Scan for the cell matching the given text and deliver its [X, Y] coordinate at center. 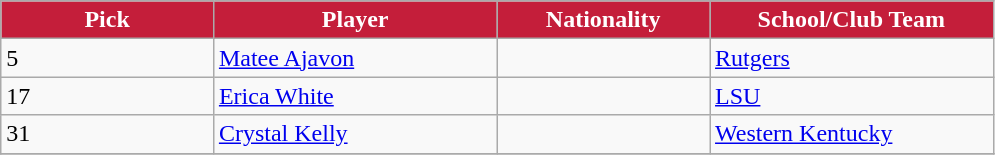
31 [108, 134]
School/Club Team [852, 20]
Crystal Kelly [355, 134]
Rutgers [852, 58]
Matee Ajavon [355, 58]
Western Kentucky [852, 134]
Nationality [604, 20]
Erica White [355, 96]
Player [355, 20]
17 [108, 96]
Pick [108, 20]
LSU [852, 96]
5 [108, 58]
